Provide the [X, Y] coordinate of the cell's center where the given text is located.  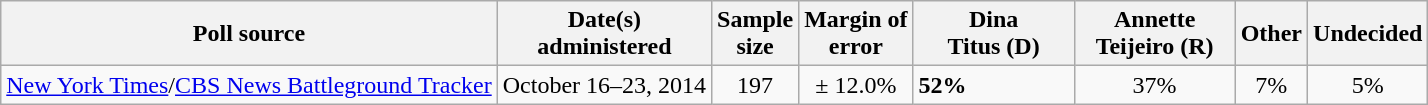
Date(s)administered [604, 34]
Undecided [1368, 34]
AnnetteTeijeiro (R) [1154, 34]
Samplesize [756, 34]
52% [994, 85]
Other [1271, 34]
37% [1154, 85]
October 16–23, 2014 [604, 85]
197 [756, 85]
7% [1271, 85]
Margin oferror [856, 34]
5% [1368, 85]
± 12.0% [856, 85]
New York Times/CBS News Battleground Tracker [249, 85]
Poll source [249, 34]
DinaTitus (D) [994, 34]
